Scan for the cell matching the given text and deliver its [X, Y] coordinate at center. 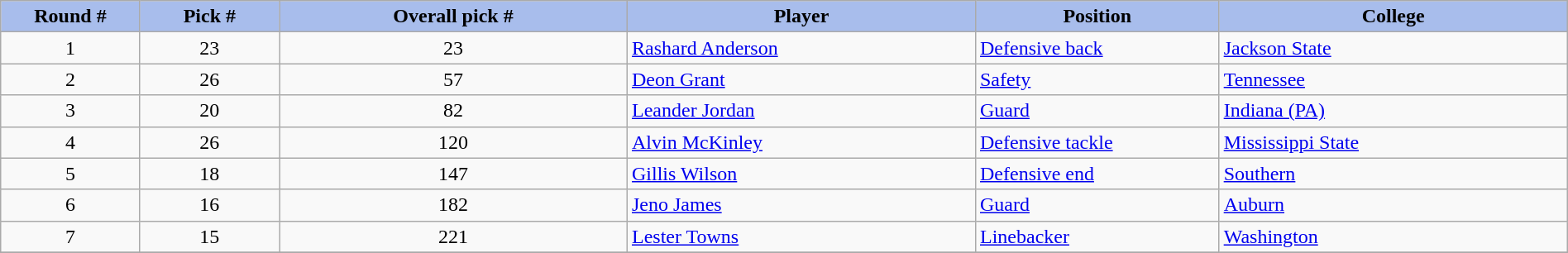
1 [70, 48]
Southern [1393, 174]
20 [209, 111]
Defensive back [1097, 48]
Deon Grant [801, 79]
Leander Jordan [801, 111]
College [1393, 17]
Pick # [209, 17]
Gillis Wilson [801, 174]
Auburn [1393, 205]
Indiana (PA) [1393, 111]
221 [453, 236]
15 [209, 236]
Linebacker [1097, 236]
82 [453, 111]
Mississippi State [1393, 142]
18 [209, 174]
Defensive end [1097, 174]
Player [801, 17]
Position [1097, 17]
120 [453, 142]
147 [453, 174]
Tennessee [1393, 79]
Safety [1097, 79]
Alvin McKinley [801, 142]
Washington [1393, 236]
6 [70, 205]
Rashard Anderson [801, 48]
Lester Towns [801, 236]
2 [70, 79]
Jeno James [801, 205]
5 [70, 174]
7 [70, 236]
Defensive tackle [1097, 142]
16 [209, 205]
57 [453, 79]
4 [70, 142]
182 [453, 205]
Overall pick # [453, 17]
Jackson State [1393, 48]
Round # [70, 17]
3 [70, 111]
